Return (X, Y) of the center of cell containing provided text 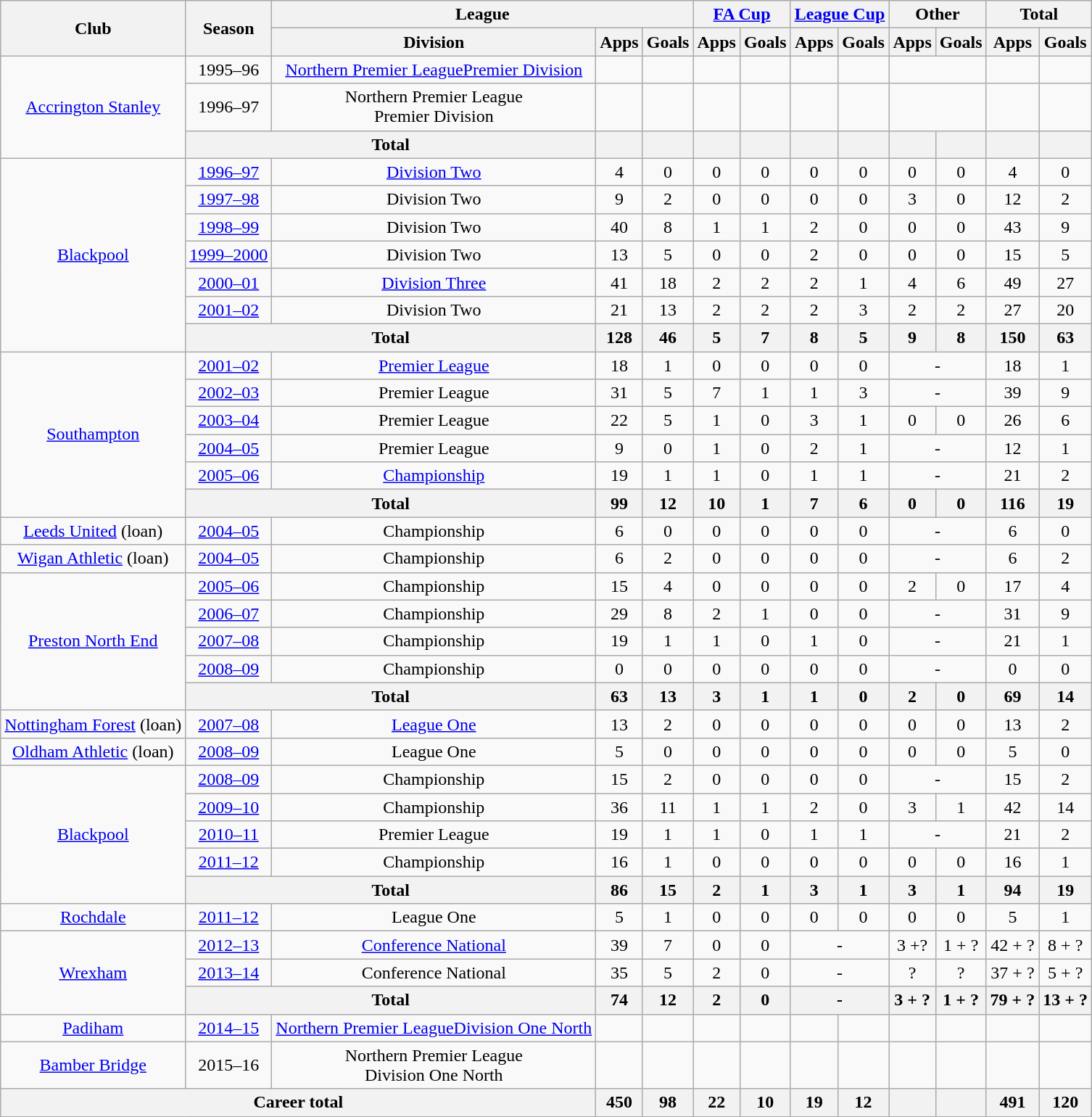
Bamber Bridge (93, 1065)
Leeds United (loan) (93, 531)
1999–2000 (229, 255)
8 + ? (1066, 945)
29 (619, 614)
2014–15 (229, 1028)
2000–01 (229, 282)
69 (1012, 696)
94 (1012, 890)
37 + ? (1012, 973)
2013–14 (229, 973)
League Cup (840, 15)
99 (619, 503)
26 (1012, 421)
43 (1012, 227)
Southampton (93, 434)
2003–04 (229, 421)
120 (1066, 1102)
98 (668, 1102)
46 (668, 337)
2002–03 (229, 393)
1995–96 (229, 70)
5 + ? (1066, 973)
1998–99 (229, 227)
20 (1066, 310)
Division (434, 42)
13 + ? (1066, 1000)
Preston North End (93, 641)
36 (619, 807)
116 (1012, 503)
3 +? (912, 945)
Wrexham (93, 973)
Career total (299, 1102)
Oldham Athletic (loan) (93, 751)
450 (619, 1102)
74 (619, 1000)
Other (938, 15)
Padiham (93, 1028)
2010–11 (229, 835)
42 + ? (1012, 945)
Wigan Athletic (loan) (93, 558)
FA Cup (742, 15)
League (483, 15)
Division Three (434, 282)
41 (619, 282)
2015–16 (229, 1065)
Accrington Stanley (93, 107)
128 (619, 337)
2009–10 (229, 807)
17 (1012, 586)
2006–07 (229, 614)
42 (1012, 807)
35 (619, 973)
Nottingham Forest (loan) (93, 724)
2012–13 (229, 945)
491 (1012, 1102)
49 (1012, 282)
Season (229, 28)
150 (1012, 337)
3 + ? (912, 1000)
Rochdale (93, 918)
1997–98 (229, 199)
Club (93, 28)
40 (619, 227)
79 + ? (1012, 1000)
86 (619, 890)
11 (668, 807)
